Find where the given text appears and provide that cell's center as (x, y) coordinate. 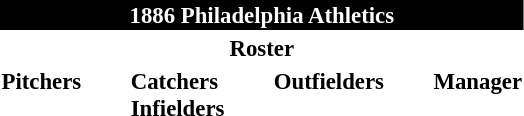
1886 Philadelphia Athletics (262, 15)
Roster (262, 48)
